Find where the given text appears and provide that cell's center as [X, Y] coordinate. 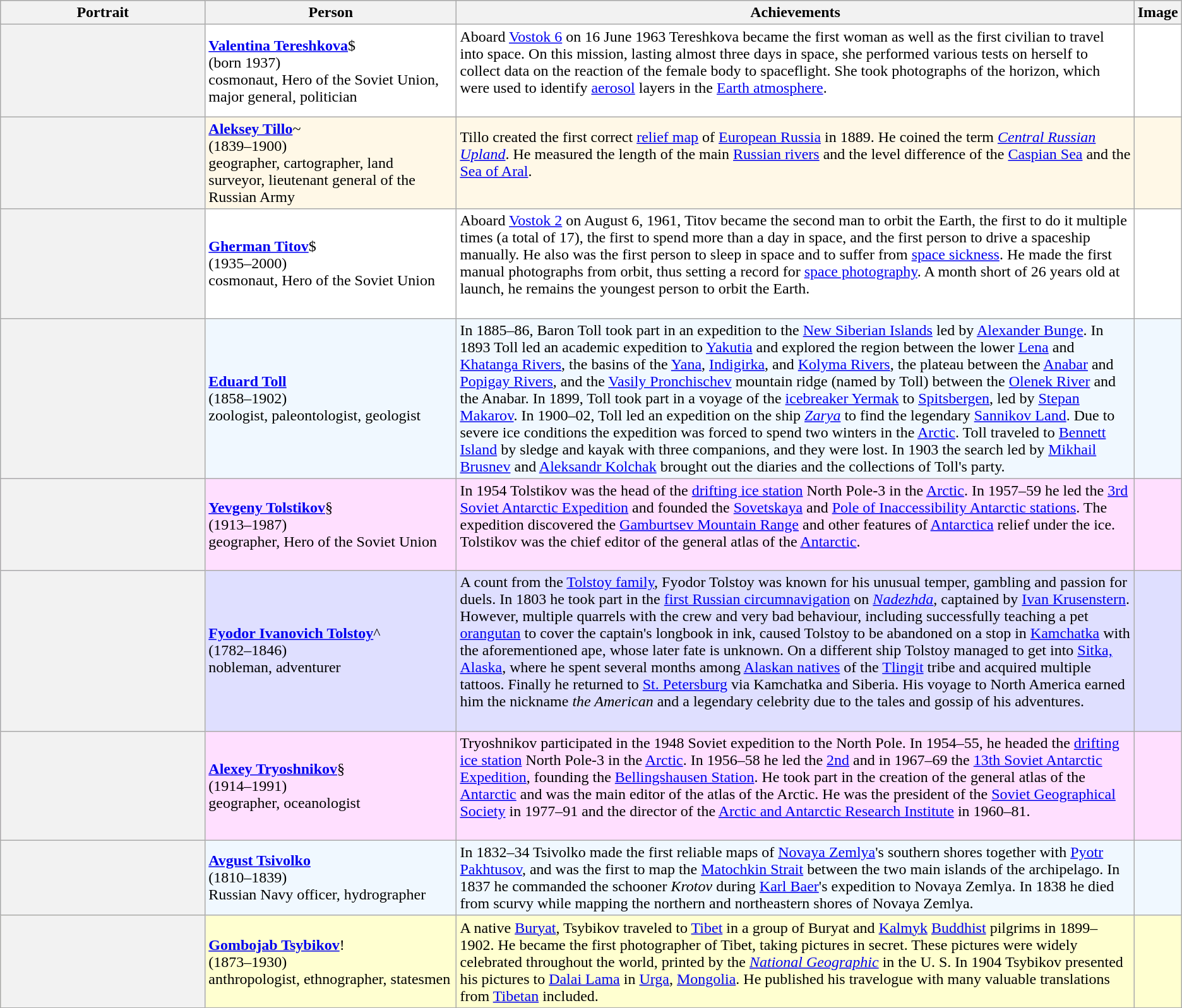
Alexey Tryoshnikov§(1914–1991)geographer, oceanologist [331, 785]
Fyodor Ivanovich Tolstoy^(1782–1846)nobleman, adventurer [331, 651]
Image [1158, 13]
Portrait [103, 13]
Valentina Tereshkova$(born 1937)cosmonaut, Hero of the Soviet Union, major general, politician [331, 71]
Yevgeny Tolstikov§(1913–1987)geographer, Hero of the Soviet Union [331, 525]
Achievements [796, 13]
Eduard Toll(1858–1902)zoologist, paleontologist, geologist [331, 398]
Person [331, 13]
Gombojab Tsybikov!(1873–1930)anthropologist, ethnographer, statesmen [331, 961]
Avgust Tsivolko(1810–1839)Russian Navy officer, hydrographer [331, 877]
Gherman Titov$(1935–2000)cosmonaut, Hero of the Soviet Union [331, 264]
Aleksey Tillo~(1839–1900)geographer, cartographer, land surveyor, lieutenant general of the Russian Army [331, 163]
